Return the (X, Y) coordinate for the center point of the cell that contains the specified text.  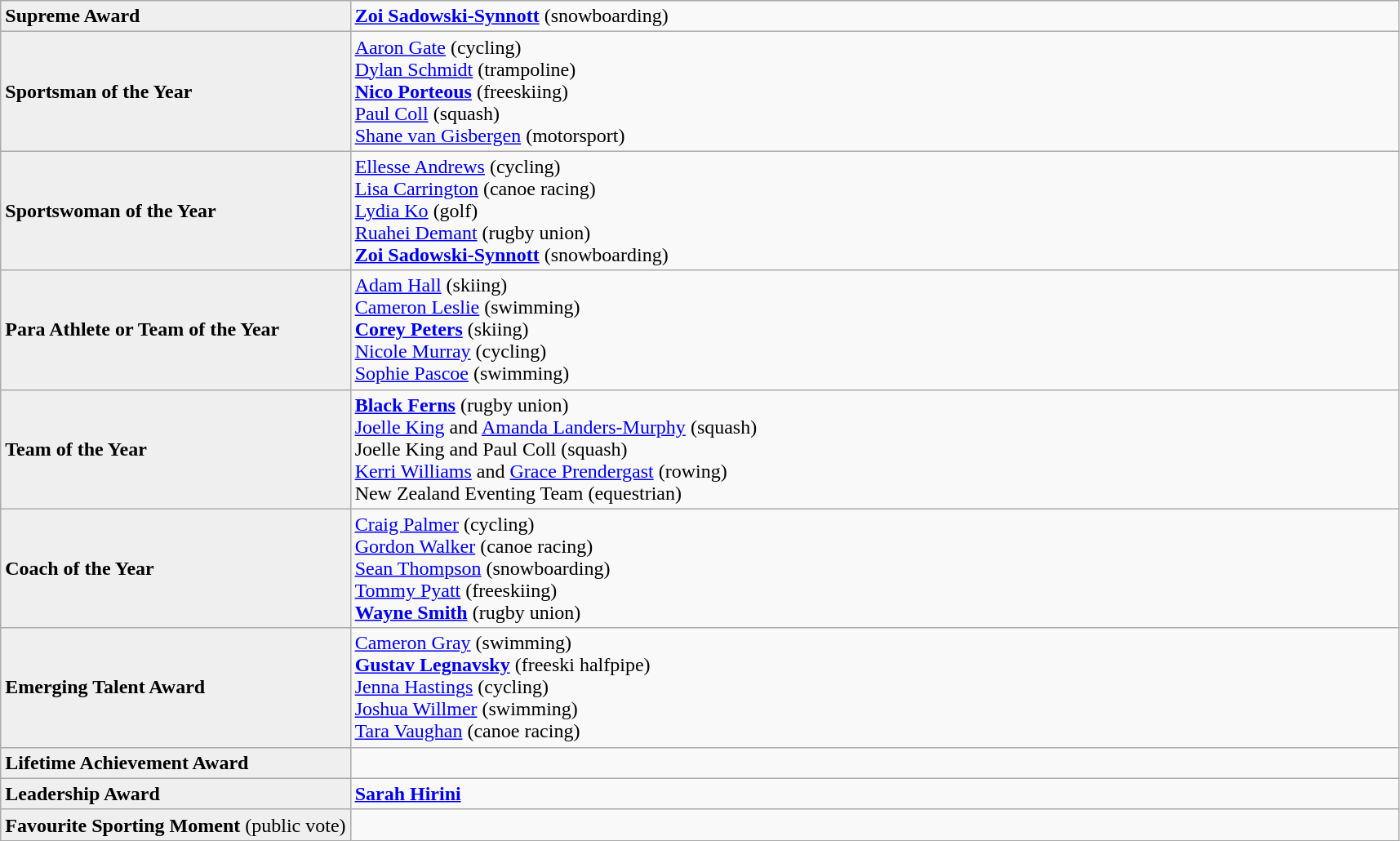
Adam Hall (skiing)Cameron Leslie (swimming)Corey Peters (skiing)Nicole Murray (cycling)Sophie Pascoe (swimming) (875, 330)
Para Athlete or Team of the Year (176, 330)
Cameron Gray (swimming)Gustav Legnavsky (freeski halfpipe)Jenna Hastings (cycling)Joshua Willmer (swimming)Tara Vaughan (canoe racing) (875, 687)
Leadership Award (176, 794)
Sportsman of the Year (176, 91)
Aaron Gate (cycling)Dylan Schmidt (trampoline)Nico Porteous (freeskiing)Paul Coll (squash)Shane van Gisbergen (motorsport) (875, 91)
Ellesse Andrews (cycling)Lisa Carrington (canoe racing)Lydia Ko (golf)Ruahei Demant (rugby union)Zoi Sadowski-Synnott (snowboarding) (875, 211)
Zoi Sadowski-Synnott (snowboarding) (875, 16)
Supreme Award (176, 16)
Emerging Talent Award (176, 687)
Sarah Hirini (875, 794)
Favourite Sporting Moment (public vote) (176, 825)
Coach of the Year (176, 568)
Team of the Year (176, 449)
Craig Palmer (cycling)Gordon Walker (canoe racing)Sean Thompson (snowboarding)Tommy Pyatt (freeskiing)Wayne Smith (rugby union) (875, 568)
Lifetime Achievement Award (176, 763)
Sportswoman of the Year (176, 211)
